Search for the cell housing the specified text and yield its [x, y] center coordinate. 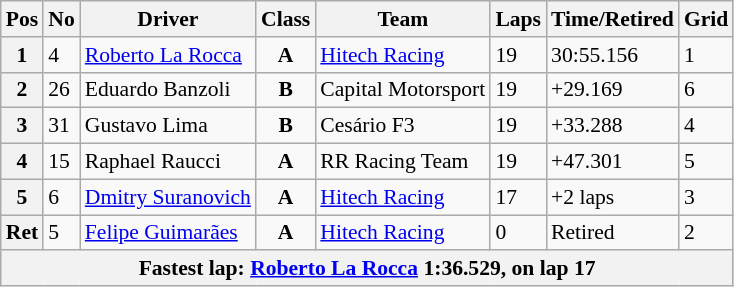
Team [402, 19]
Retired [612, 233]
+2 laps [612, 197]
+33.288 [612, 126]
Gustavo Lima [168, 126]
Roberto La Rocca [168, 55]
31 [62, 126]
Dmitry Suranovich [168, 197]
+47.301 [612, 162]
Class [286, 19]
+29.169 [612, 90]
No [62, 19]
Laps [518, 19]
Eduardo Banzoli [168, 90]
RR Racing Team [402, 162]
Felipe Guimarães [168, 233]
Fastest lap: Roberto La Rocca 1:36.529, on lap 17 [368, 269]
Grid [706, 19]
Time/Retired [612, 19]
26 [62, 90]
Capital Motorsport [402, 90]
Raphael Raucci [168, 162]
Cesário F3 [402, 126]
17 [518, 197]
Driver [168, 19]
Pos [22, 19]
15 [62, 162]
Ret [22, 233]
30:55.156 [612, 55]
0 [518, 233]
